Identify which cell holds the provided text, then report its [X, Y] central coordinate. 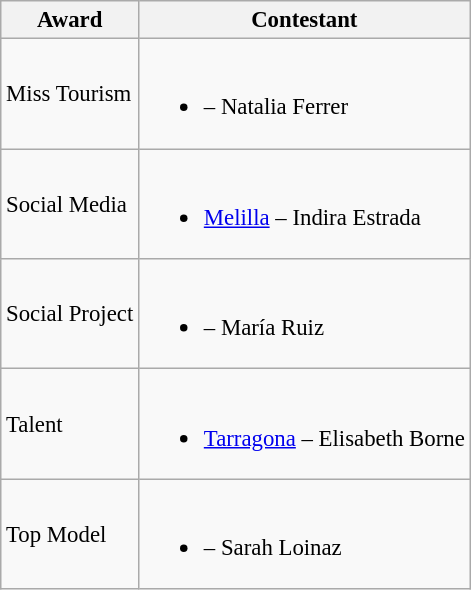
Social Project [70, 314]
Award [70, 20]
Social Media [70, 204]
Tarragona – Elisabeth Borne [305, 424]
Talent [70, 424]
Contestant [305, 20]
Melilla – Indira Estrada [305, 204]
– María Ruiz [305, 314]
– Natalia Ferrer [305, 94]
Miss Tourism [70, 94]
– Sarah Loinaz [305, 534]
Top Model [70, 534]
